Provide the (X, Y) coordinate of the cell's center where the given text is located.  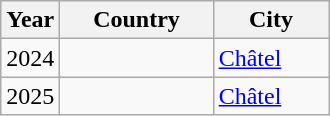
City (271, 20)
2024 (30, 58)
Year (30, 20)
Country (136, 20)
2025 (30, 96)
